Locate the cell with the specified text and output its [x, y] center coordinate. 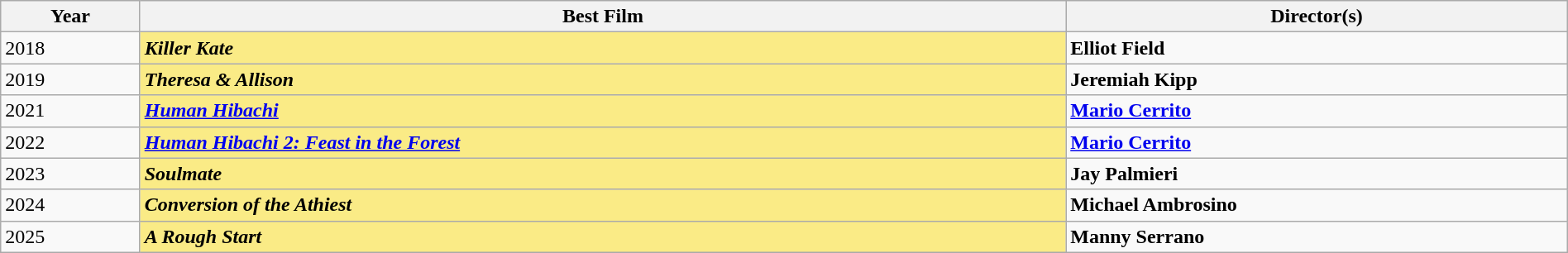
Human Hibachi 2: Feast in the Forest [602, 142]
2021 [70, 111]
2023 [70, 174]
Soulmate [602, 174]
Year [70, 17]
Conversion of the Athiest [602, 205]
Jay Palmieri [1317, 174]
2022 [70, 142]
2019 [70, 79]
2024 [70, 205]
2018 [70, 48]
Director(s) [1317, 17]
Killer Kate [602, 48]
Best Film [602, 17]
2025 [70, 236]
A Rough Start [602, 236]
Manny Serrano [1317, 236]
Jeremiah Kipp [1317, 79]
Theresa & Allison [602, 79]
Human Hibachi [602, 111]
Elliot Field [1317, 48]
Michael Ambrosino [1317, 205]
